Pinpoint the cell where the given text exists, returning its [x, y] midpoint coordinate. 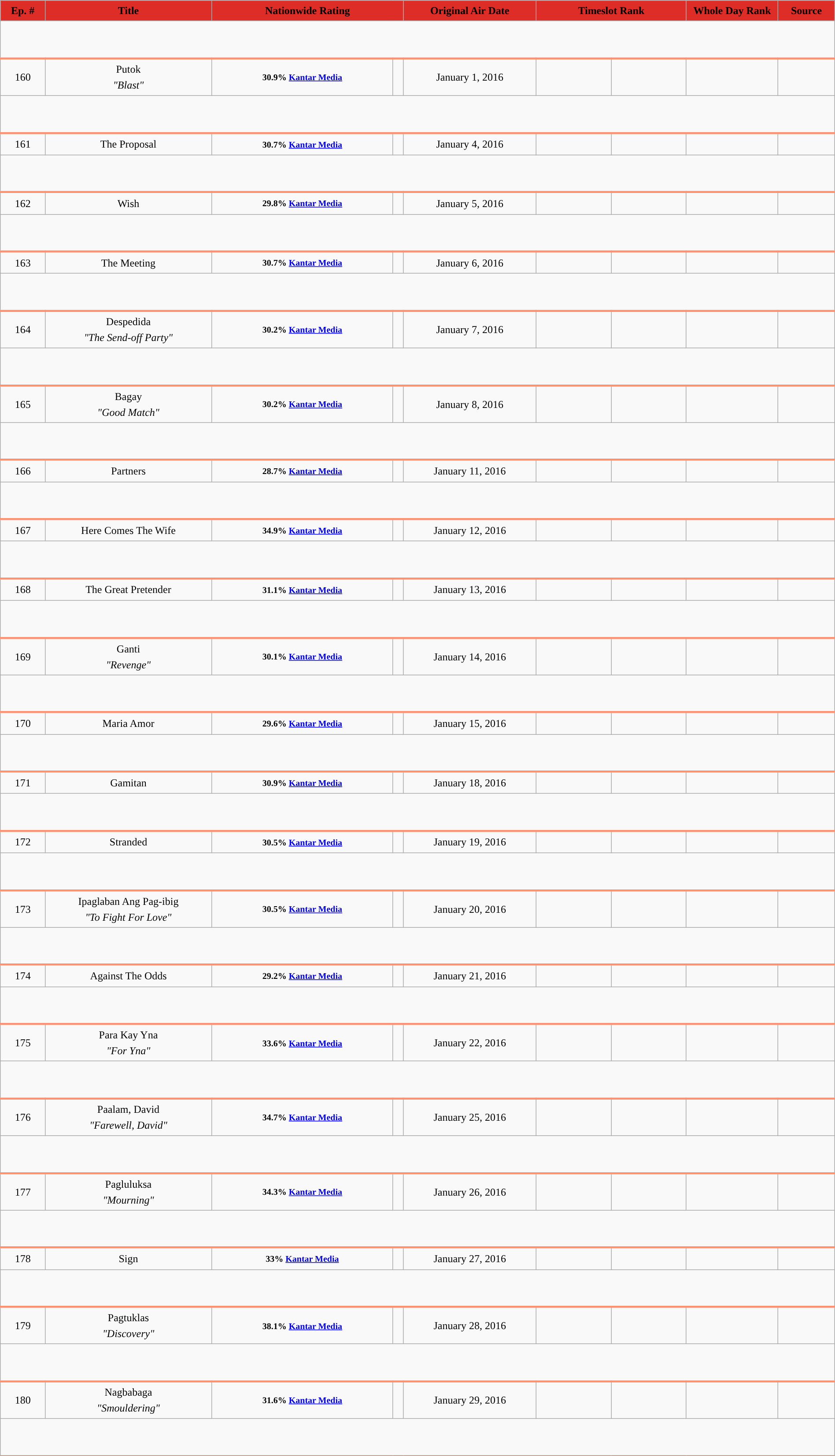
31.6% Kantar Media [302, 1400]
Putok "Blast" [129, 77]
The Meeting [129, 263]
Timeslot Rank [611, 11]
31.1% Kantar Media [302, 589]
Ipaglaban Ang Pag-ibig "To Fight For Love" [129, 908]
176 [23, 1117]
Wish [129, 203]
Ganti "Revenge" [129, 656]
164 [23, 330]
January 15, 2016 [469, 723]
172 [23, 842]
Para Kay Yna "For Yna" [129, 1042]
169 [23, 656]
January 14, 2016 [469, 656]
January 11, 2016 [469, 471]
Partners [129, 471]
Pagluluksa "Mourning" [129, 1191]
165 [23, 404]
160 [23, 77]
Sign [129, 1259]
Nagbabaga "Smouldering" [129, 1400]
Nationwide Rating [307, 11]
178 [23, 1259]
167 [23, 530]
162 [23, 203]
January 1, 2016 [469, 77]
34.9% Kantar Media [302, 530]
January 27, 2016 [469, 1259]
29.6% Kantar Media [302, 723]
Bagay "Good Match" [129, 404]
Ep. # [23, 11]
Title [129, 11]
January 5, 2016 [469, 203]
29.8% Kantar Media [302, 203]
January 8, 2016 [469, 404]
January 12, 2016 [469, 530]
171 [23, 782]
January 19, 2016 [469, 842]
180 [23, 1400]
33.6% Kantar Media [302, 1042]
173 [23, 908]
33% Kantar Media [302, 1259]
Stranded [129, 842]
Here Comes The Wife [129, 530]
January 13, 2016 [469, 589]
175 [23, 1042]
Against The Odds [129, 976]
January 26, 2016 [469, 1191]
29.2% Kantar Media [302, 976]
January 6, 2016 [469, 263]
Pagtuklas "Discovery" [129, 1325]
Paalam, David "Farewell, David" [129, 1117]
179 [23, 1325]
January 18, 2016 [469, 782]
Whole Day Rank [732, 11]
The Proposal [129, 144]
Maria Amor [129, 723]
January 25, 2016 [469, 1117]
Original Air Date [469, 11]
The Great Pretender [129, 589]
January 29, 2016 [469, 1400]
January 20, 2016 [469, 908]
Gamitan [129, 782]
170 [23, 723]
January 21, 2016 [469, 976]
174 [23, 976]
January 22, 2016 [469, 1042]
166 [23, 471]
January 7, 2016 [469, 330]
38.1% Kantar Media [302, 1325]
January 4, 2016 [469, 144]
34.7% Kantar Media [302, 1117]
161 [23, 144]
34.3% Kantar Media [302, 1191]
163 [23, 263]
168 [23, 589]
28.7% Kantar Media [302, 471]
January 28, 2016 [469, 1325]
30.1% Kantar Media [302, 656]
Despedida "The Send-off Party" [129, 330]
177 [23, 1191]
Source [807, 11]
